Pinpoint the cell where the given text exists, returning its [X, Y] midpoint coordinate. 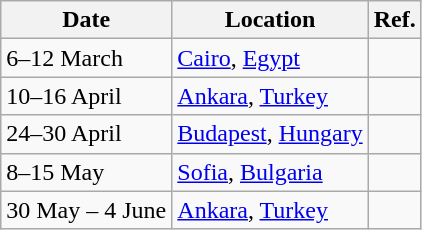
24–30 April [86, 134]
8–15 May [86, 172]
6–12 March [86, 58]
Budapest, Hungary [270, 134]
Sofia, Bulgaria [270, 172]
Date [86, 20]
Ref. [394, 20]
10–16 April [86, 96]
Location [270, 20]
30 May – 4 June [86, 210]
Cairo, Egypt [270, 58]
